Locate the cell with the specified text and output its [X, Y] center coordinate. 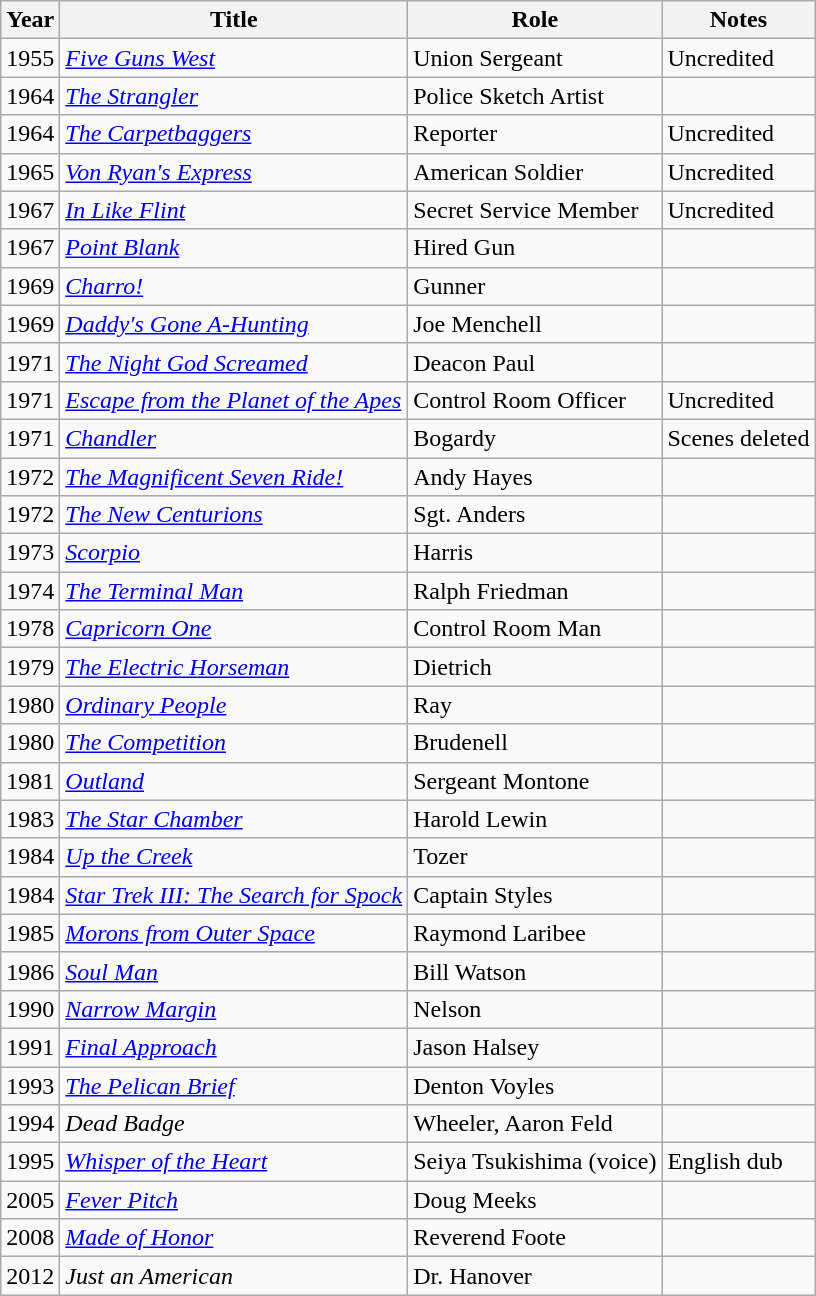
Five Guns West [234, 58]
Whisper of the Heart [234, 1162]
The Strangler [234, 96]
Daddy's Gone A-Hunting [234, 324]
Union Sergeant [535, 58]
Year [30, 20]
Morons from Outer Space [234, 933]
Sergeant Montone [535, 781]
Captain Styles [535, 895]
Denton Voyles [535, 1085]
1955 [30, 58]
1990 [30, 1009]
Made of Honor [234, 1238]
Role [535, 20]
Scenes deleted [738, 438]
1994 [30, 1124]
1979 [30, 667]
1985 [30, 933]
Just an American [234, 1276]
Ralph Friedman [535, 591]
Outland [234, 781]
Von Ryan's Express [234, 172]
The Carpetbaggers [234, 134]
The Competition [234, 743]
1983 [30, 819]
1981 [30, 781]
Fever Pitch [234, 1200]
The Night God Screamed [234, 362]
The Magnificent Seven Ride! [234, 477]
Doug Meeks [535, 1200]
Capricorn One [234, 629]
Sgt. Anders [535, 515]
1995 [30, 1162]
Deacon Paul [535, 362]
1993 [30, 1085]
American Soldier [535, 172]
Dead Badge [234, 1124]
Dr. Hanover [535, 1276]
Jason Halsey [535, 1047]
Reverend Foote [535, 1238]
2005 [30, 1200]
Harold Lewin [535, 819]
Charro! [234, 286]
Dietrich [535, 667]
Nelson [535, 1009]
Seiya Tsukishima (voice) [535, 1162]
The Terminal Man [234, 591]
The Star Chamber [234, 819]
Escape from the Planet of the Apes [234, 400]
Chandler [234, 438]
1991 [30, 1047]
Reporter [535, 134]
Joe Menchell [535, 324]
Control Room Officer [535, 400]
Star Trek III: The Search for Spock [234, 895]
The Pelican Brief [234, 1085]
Harris [535, 553]
The Electric Horseman [234, 667]
Point Blank [234, 248]
Gunner [535, 286]
Final Approach [234, 1047]
1974 [30, 591]
Hired Gun [535, 248]
Bogardy [535, 438]
Andy Hayes [535, 477]
Wheeler, Aaron Feld [535, 1124]
Up the Creek [234, 857]
Secret Service Member [535, 210]
1973 [30, 553]
The New Centurions [234, 515]
Narrow Margin [234, 1009]
Tozer [535, 857]
1978 [30, 629]
In Like Flint [234, 210]
1986 [30, 971]
Title [234, 20]
Brudenell [535, 743]
2012 [30, 1276]
Ordinary People [234, 705]
2008 [30, 1238]
Notes [738, 20]
Soul Man [234, 971]
Police Sketch Artist [535, 96]
Raymond Laribee [535, 933]
Ray [535, 705]
Scorpio [234, 553]
English dub [738, 1162]
1965 [30, 172]
Control Room Man [535, 629]
Bill Watson [535, 971]
